Return (x, y) of the center of cell containing provided text 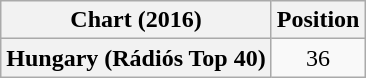
Chart (2016) (136, 20)
Position (318, 20)
36 (318, 58)
Hungary (Rádiós Top 40) (136, 58)
